From the cell containing the given text, extract its center point as [x, y] coordinate. 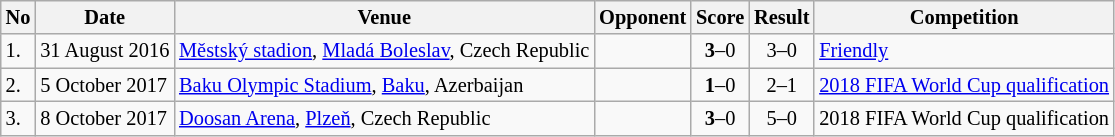
Opponent [642, 17]
Date [104, 17]
Venue [384, 17]
2. [18, 85]
31 August 2016 [104, 51]
5 October 2017 [104, 85]
Baku Olympic Stadium, Baku, Azerbaijan [384, 85]
Friendly [964, 51]
Doosan Arena, Plzeň, Czech Republic [384, 118]
No [18, 17]
Competition [964, 17]
Score [720, 17]
2–1 [782, 85]
Městský stadion, Mladá Boleslav, Czech Republic [384, 51]
1–0 [720, 85]
1. [18, 51]
5–0 [782, 118]
8 October 2017 [104, 118]
3. [18, 118]
Result [782, 17]
